Scan for the cell matching the given text and deliver its (x, y) coordinate at center. 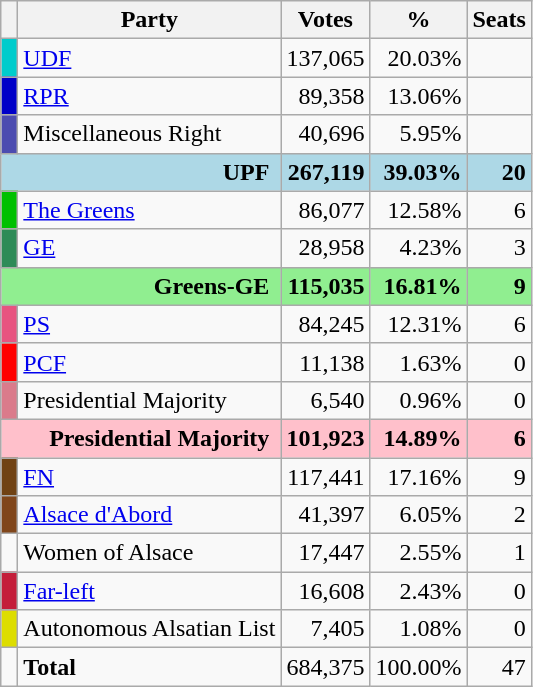
115,035 (326, 286)
684,375 (326, 667)
7,405 (326, 629)
11,138 (326, 362)
PS (150, 324)
GE (150, 248)
40,696 (326, 134)
2 (499, 515)
1.63% (418, 362)
100.00% (418, 667)
PCF (150, 362)
Votes (326, 20)
Autonomous Alsatian List (150, 629)
Party (150, 20)
2.43% (418, 591)
12.58% (418, 210)
4.23% (418, 248)
28,958 (326, 248)
5.95% (418, 134)
16,608 (326, 591)
101,923 (326, 438)
% (418, 20)
Alsace d'Abord (150, 515)
137,065 (326, 58)
89,358 (326, 96)
1 (499, 553)
41,397 (326, 515)
2.55% (418, 553)
47 (499, 667)
Greens-GE (141, 286)
17,447 (326, 553)
6,540 (326, 400)
3 (499, 248)
16.81% (418, 286)
267,119 (326, 172)
FN (150, 477)
UDF (150, 58)
Total (150, 667)
Women of Alsace (150, 553)
13.06% (418, 96)
84,245 (326, 324)
20.03% (418, 58)
14.89% (418, 438)
RPR (150, 96)
The Greens (150, 210)
Far-left (150, 591)
Seats (499, 20)
20 (499, 172)
117,441 (326, 477)
12.31% (418, 324)
1.08% (418, 629)
Miscellaneous Right (150, 134)
86,077 (326, 210)
UPF (141, 172)
6.05% (418, 515)
0.96% (418, 400)
39.03% (418, 172)
17.16% (418, 477)
